Locate the cell with the specified text and output its (X, Y) center coordinate. 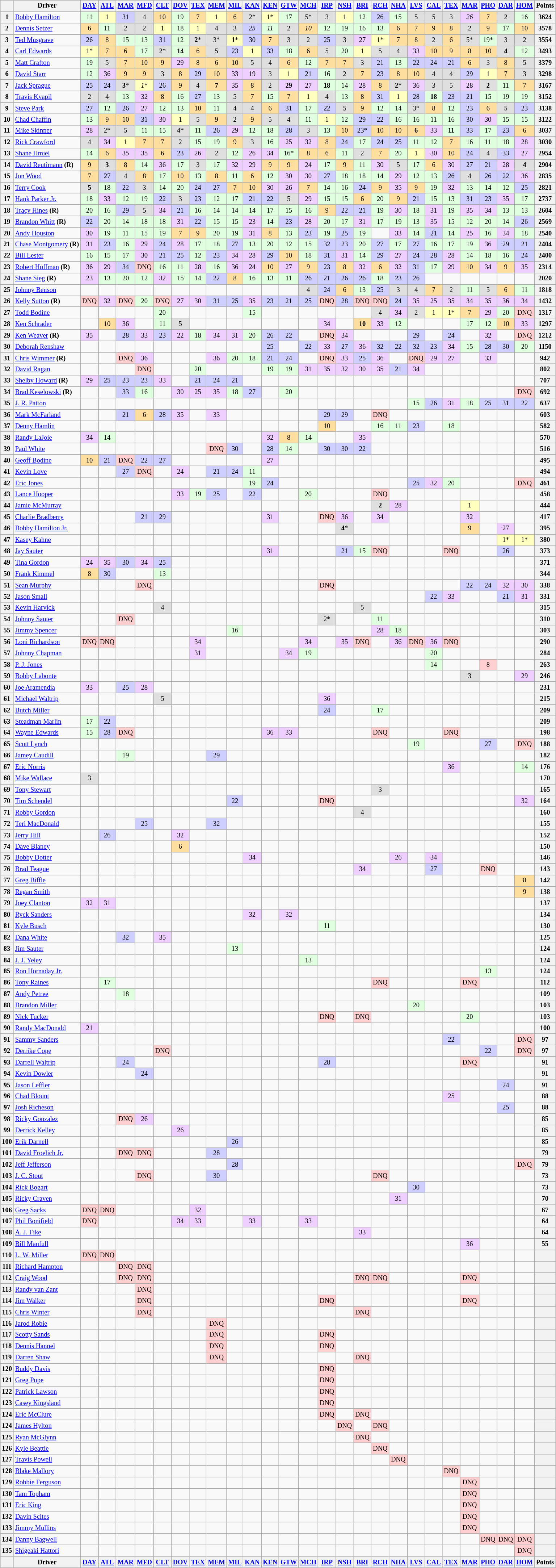
110 (7, 1255)
Teri MacDonald (47, 824)
Charlie Bradberry (47, 517)
52 (7, 597)
Dave Blaney (47, 847)
113 (7, 1289)
Jay Sauter (47, 551)
2954 (545, 154)
176 (545, 767)
290 (545, 642)
Robert Huffman (R) (47, 267)
44 (7, 506)
Ryan McGlynn (47, 1437)
Jarod Robie (47, 1324)
458 (545, 495)
105 (7, 1199)
3298 (545, 74)
802 (545, 369)
Jason Small (47, 597)
Bobby Hamilton Jr. (47, 529)
1432 (545, 301)
122 (7, 1392)
Wayne Edwards (47, 733)
63 (7, 722)
3030 (545, 142)
84 (7, 960)
155 (545, 824)
Terry Cook (47, 188)
Ted Musgrave (47, 40)
95 (7, 1085)
Travis Kvapil (47, 97)
115 (7, 1312)
David Reutimann (R) (47, 165)
120 (7, 1369)
Chad Chaffin (47, 120)
Joe Aramendia (47, 687)
582 (545, 426)
2314 (545, 267)
Frank Kimmel (47, 574)
Craig Wood (47, 1278)
Geoff Bodine (47, 460)
2540 (545, 233)
Chase Montgomery (R) (47, 245)
1818 (545, 290)
Eric Norris (47, 767)
16* (289, 154)
Andy Houston (47, 233)
188 (545, 744)
Scott Lynch (47, 744)
331 (545, 597)
Todd Bodine (47, 313)
69 (7, 790)
Rick Crawford (47, 142)
Kelly Sutton (R) (47, 301)
41 (7, 472)
50 (7, 574)
Ken Weaver (R) (47, 335)
Kevin Dowler (47, 1074)
3554 (545, 40)
78 (7, 892)
Eric McClure (47, 1415)
2835 (545, 176)
Shigeaki Hattori (47, 1551)
Randy van Zant (47, 1289)
129 (7, 1483)
2404 (545, 245)
23* (362, 131)
Eric King (47, 1505)
2400 (545, 256)
Chris Wimmer (R) (47, 358)
128 (7, 1471)
1297 (545, 324)
Ron Hornaday Jr. (47, 971)
315 (545, 608)
81 (7, 926)
Tina Gordon (47, 563)
James Hylton (47, 1426)
71 (7, 813)
114 (7, 1301)
96 (7, 1097)
231 (545, 687)
Sean Murphy (47, 585)
Davin Scites (47, 1517)
160 (545, 813)
94 (7, 1074)
3624 (545, 17)
102 (7, 1165)
39 (7, 449)
37 (7, 426)
395 (545, 529)
J. R. Patton (47, 404)
47 (7, 540)
P. J. Jones (47, 665)
2569 (545, 222)
2604 (545, 211)
2020 (545, 279)
54 (7, 619)
170 (545, 779)
150 (545, 847)
1212 (545, 335)
Brad Keselowski (R) (47, 392)
99 (7, 1131)
Derrick Kelley (47, 1131)
76 (7, 869)
138 (545, 892)
92 (7, 1051)
89 (7, 1017)
494 (545, 472)
Tony Stewart (47, 790)
Paul White (47, 449)
38 (7, 438)
Jim Sauter (47, 949)
Josh Richeson (47, 1108)
Jeff Jefferson (47, 1165)
Jim Walker (47, 1301)
165 (545, 790)
Loni Richardson (47, 642)
82 (7, 937)
Mike Wallace (47, 779)
51 (7, 585)
119 (7, 1358)
373 (545, 551)
1150 (545, 347)
J. J. Yeley (47, 960)
Andy Petree (47, 994)
137 (545, 903)
3167 (545, 85)
86 (7, 983)
Carl Edwards (47, 51)
143 (545, 869)
42 (7, 483)
59 (7, 676)
Johnny Benson (47, 290)
2904 (545, 165)
Buddy Davis (47, 1369)
Richard Hampton (47, 1267)
56 (7, 642)
Dennis Setzer (47, 29)
Regan Smith (47, 892)
3122 (545, 120)
707 (545, 381)
131 (7, 1505)
68 (7, 779)
126 (7, 1449)
80 (7, 915)
Bobby Dotter (47, 858)
A. J. Fike (47, 1233)
L. W. Miller (47, 1255)
Derrike Cope (47, 1051)
Darrell Waltrip (47, 1062)
53 (7, 608)
Jon Wood (47, 176)
Jamie McMurray (47, 506)
Tony Raines (47, 983)
Chad Blount (47, 1097)
3379 (545, 63)
Danny Bagwell (47, 1539)
Phil Bonifield (47, 1221)
380 (545, 540)
Tracy Hines (R) (47, 211)
Michael Waltrip (47, 699)
461 (545, 483)
Darren Shaw (47, 1358)
Lance Hooper (47, 495)
692 (545, 392)
3578 (545, 29)
338 (545, 585)
David Ragan (47, 369)
77 (7, 881)
Bill Manfull (47, 1244)
3138 (545, 108)
Chris Winter (47, 1312)
417 (545, 517)
263 (545, 665)
Brandon Miller (47, 1005)
60 (7, 687)
Jerry Hill (47, 835)
Casey Kingsland (47, 1403)
Travis Powell (47, 1460)
215 (545, 699)
Sammy Sanders (47, 1040)
Jamey Caudill (47, 756)
2737 (545, 199)
1317 (545, 313)
Shane Hmiel (47, 154)
Ricky Gonzalez (47, 1119)
111 (7, 1267)
246 (545, 676)
152 (545, 835)
Eric Jones (47, 483)
Ricky Craven (47, 1199)
121 (7, 1381)
Bobby Labonte (47, 676)
66 (7, 756)
118 (7, 1346)
146 (545, 858)
Johnny Chapman (47, 653)
Tim Schendel (47, 801)
Dennis Hannel (47, 1346)
J. C. Stout (47, 1176)
Steve Park (47, 108)
49 (7, 563)
Steadman Marlin (47, 722)
132 (7, 1517)
117 (7, 1335)
Jimmy Mullins (47, 1528)
495 (545, 460)
Mike Skinner (47, 131)
Kevin Love (47, 472)
Kevin Harvick (47, 608)
2821 (545, 188)
48 (7, 551)
116 (7, 1324)
Johnny Sauter (47, 619)
Butch Miller (47, 710)
Matt Crafton (47, 63)
107 (7, 1221)
182 (545, 756)
Greg Biffle (47, 881)
98 (7, 1119)
444 (545, 506)
57 (7, 653)
127 (7, 1460)
46 (7, 529)
Blake Mallory (47, 1471)
Erik Darnell (47, 1142)
19* (488, 40)
Randy MacDonald (47, 1028)
Tam Topham (47, 1494)
123 (7, 1403)
62 (7, 710)
164 (545, 801)
83 (7, 949)
133 (7, 1528)
303 (545, 631)
75 (7, 858)
Robbie Ferguson (47, 1483)
Ryck Sanders (47, 915)
104 (7, 1187)
3037 (545, 131)
40 (7, 460)
106 (7, 1210)
310 (545, 619)
570 (545, 438)
65 (7, 744)
58 (7, 665)
Robby Gordon (47, 813)
284 (545, 653)
603 (545, 415)
3493 (545, 51)
45 (7, 517)
Denny Hamlin (47, 426)
Scotty Sands (47, 1335)
Greg Pope (47, 1381)
87 (7, 994)
Dana White (47, 937)
108 (7, 1233)
Jimmy Spencer (47, 631)
Jack Sprague (47, 85)
637 (545, 404)
Ken Schrader (47, 324)
942 (545, 358)
90 (7, 1028)
344 (545, 574)
Kyle Beattie (47, 1449)
Bill Lester (47, 256)
101 (7, 1153)
Kasey Kahne (47, 540)
371 (545, 563)
Greg Sacks (47, 1210)
72 (7, 824)
198 (545, 733)
142 (545, 881)
135 (7, 1551)
93 (7, 1062)
Patrick Lawson (47, 1392)
Kyle Busch (47, 926)
Brad Teague (47, 869)
Nick Tucker (47, 1017)
Bobby Hamilton (47, 17)
43 (7, 495)
74 (7, 847)
Hank Parker Jr. (47, 199)
Jason Leffler (47, 1085)
61 (7, 699)
Mark McFarland (47, 415)
3152 (545, 97)
Deborah Renshaw (47, 347)
Brandon Whitt (R) (47, 222)
David Starr (47, 74)
Shelby Howard (R) (47, 381)
Joey Clanton (47, 903)
Rick Bogart (47, 1187)
Randy LaJoie (47, 438)
David Froelich Jr. (47, 1153)
516 (545, 449)
Shane Sieg (R) (47, 279)
